Return the (x, y) coordinate for the center point of the cell that contains the specified text.  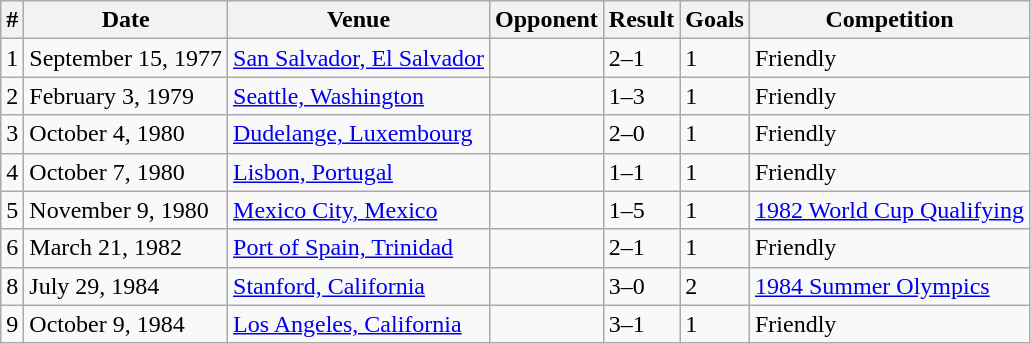
Dudelange, Luxembourg (359, 134)
October 4, 1980 (126, 134)
3–0 (641, 286)
2–0 (641, 134)
6 (12, 248)
1–5 (641, 210)
September 15, 1977 (126, 58)
November 9, 1980 (126, 210)
Port of Spain, Trinidad (359, 248)
Opponent (547, 20)
1982 World Cup Qualifying (889, 210)
3–1 (641, 324)
March 21, 1982 (126, 248)
Mexico City, Mexico (359, 210)
# (12, 20)
Result (641, 20)
Date (126, 20)
1984 Summer Olympics (889, 286)
9 (12, 324)
Goals (715, 20)
February 3, 1979 (126, 96)
5 (12, 210)
October 9, 1984 (126, 324)
4 (12, 172)
Stanford, California (359, 286)
July 29, 1984 (126, 286)
1–1 (641, 172)
3 (12, 134)
Los Angeles, California (359, 324)
October 7, 1980 (126, 172)
8 (12, 286)
San Salvador, El Salvador (359, 58)
Seattle, Washington (359, 96)
Venue (359, 20)
Lisbon, Portugal (359, 172)
Competition (889, 20)
1–3 (641, 96)
